Scan for the cell matching the given text and deliver its (x, y) coordinate at center. 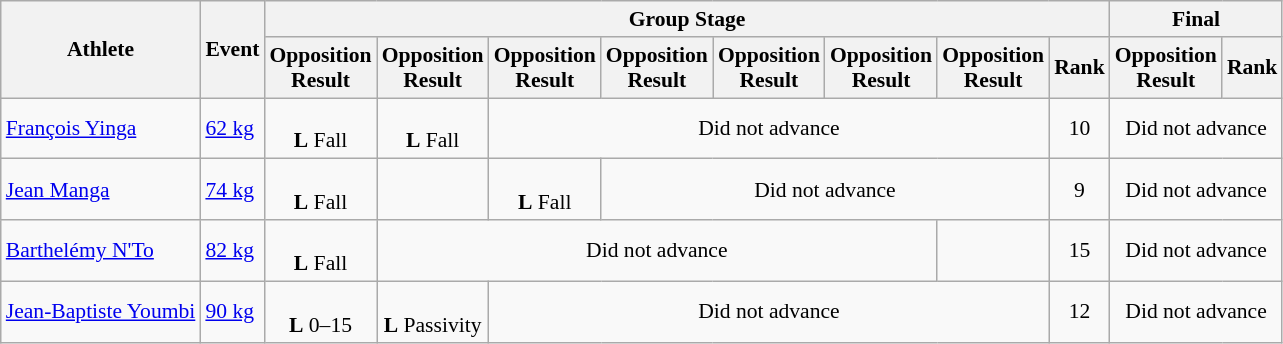
Jean-Baptiste Youmbi (101, 312)
15 (1080, 250)
Final (1196, 19)
François Yinga (101, 128)
Jean Manga (101, 190)
Group Stage (686, 19)
82 kg (232, 250)
Athlete (101, 50)
10 (1080, 128)
L 0–15 (320, 312)
12 (1080, 312)
90 kg (232, 312)
62 kg (232, 128)
74 kg (232, 190)
9 (1080, 190)
Event (232, 50)
Barthelémy N'To (101, 250)
L Passivity (433, 312)
